Find where the given text appears and provide that cell's center as (x, y) coordinate. 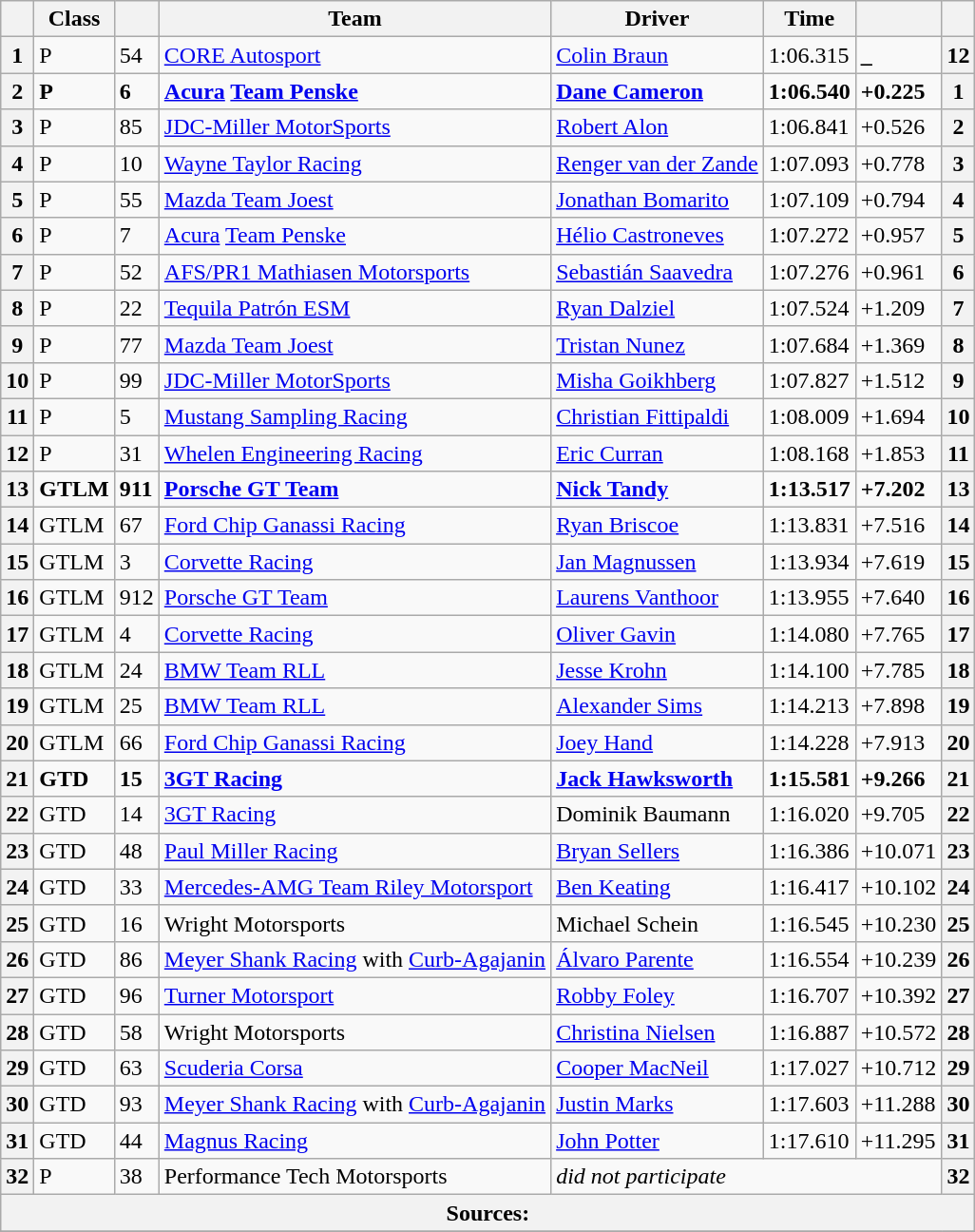
+10.230 (899, 923)
Class (74, 19)
1:17.610 (810, 1141)
1:06.841 (810, 127)
1:14.080 (810, 634)
Dane Cameron (658, 91)
+0.526 (899, 127)
+1.369 (899, 344)
1:14.213 (810, 706)
54 (137, 55)
Tequila Patrón ESM (354, 308)
Paul Miller Racing (354, 851)
1:06.315 (810, 55)
1:06.540 (810, 91)
1:17.603 (810, 1105)
+0.957 (899, 236)
Jonathan Bomarito (658, 200)
+10.102 (899, 887)
1:07.684 (810, 344)
+11.288 (899, 1105)
+11.295 (899, 1141)
1:08.168 (810, 453)
1:16.887 (810, 1031)
1:16.386 (810, 851)
1:16.554 (810, 959)
Laurens Vanthoor (658, 598)
+1.694 (899, 416)
+1.209 (899, 308)
+7.765 (899, 634)
Eric Curran (658, 453)
+10.392 (899, 995)
1:16.020 (810, 815)
1:13.517 (810, 490)
+0.225 (899, 91)
1:16.545 (810, 923)
+1.512 (899, 380)
Wayne Taylor Racing (354, 164)
99 (137, 380)
Cooper MacNeil (658, 1068)
44 (137, 1141)
1:07.272 (810, 236)
Sources: (488, 1213)
Alexander Sims (658, 706)
1:16.707 (810, 995)
Sebastián Saavedra (658, 272)
Time (810, 19)
38 (137, 1177)
Turner Motorsport (354, 995)
93 (137, 1105)
Ryan Dalziel (658, 308)
Robby Foley (658, 995)
+7.640 (899, 598)
Joey Hand (658, 742)
1:07.827 (810, 380)
+0.778 (899, 164)
85 (137, 127)
_ (899, 55)
1:14.100 (810, 670)
52 (137, 272)
+0.961 (899, 272)
1:08.009 (810, 416)
+9.705 (899, 815)
Mustang Sampling Racing (354, 416)
55 (137, 200)
Mercedes-AMG Team Riley Motorsport (354, 887)
+7.619 (899, 562)
1:17.027 (810, 1068)
+1.853 (899, 453)
Jesse Krohn (658, 670)
67 (137, 526)
Magnus Racing (354, 1141)
+7.913 (899, 742)
Bryan Sellers (658, 851)
1:15.581 (810, 779)
Ben Keating (658, 887)
Nick Tandy (658, 490)
Renger van der Zande (658, 164)
Hélio Castroneves (658, 236)
Colin Braun (658, 55)
1:07.093 (810, 164)
Christina Nielsen (658, 1031)
+7.202 (899, 490)
+7.898 (899, 706)
77 (137, 344)
+7.516 (899, 526)
+10.071 (899, 851)
Ryan Briscoe (658, 526)
Dominik Baumann (658, 815)
1:16.417 (810, 887)
Jack Hawksworth (658, 779)
Álvaro Parente (658, 959)
1:13.934 (810, 562)
Performance Tech Motorsports (354, 1177)
1:13.955 (810, 598)
Michael Schein (658, 923)
+10.239 (899, 959)
Jan Magnussen (658, 562)
912 (137, 598)
+7.785 (899, 670)
33 (137, 887)
1:07.109 (810, 200)
Misha Goikhberg (658, 380)
Driver (658, 19)
Justin Marks (658, 1105)
86 (137, 959)
+10.712 (899, 1068)
Team (354, 19)
+10.572 (899, 1031)
John Potter (658, 1141)
66 (137, 742)
Christian Fittipaldi (658, 416)
Whelen Engineering Racing (354, 453)
+9.266 (899, 779)
1:13.831 (810, 526)
1:07.276 (810, 272)
58 (137, 1031)
Robert Alon (658, 127)
1:14.228 (810, 742)
1:07.524 (810, 308)
48 (137, 851)
AFS/PR1 Mathiasen Motorsports (354, 272)
63 (137, 1068)
Oliver Gavin (658, 634)
Scuderia Corsa (354, 1068)
96 (137, 995)
+0.794 (899, 200)
did not participate (747, 1177)
911 (137, 490)
CORE Autosport (354, 55)
Tristan Nunez (658, 344)
